Identify which cell holds the provided text, then report its [X, Y] central coordinate. 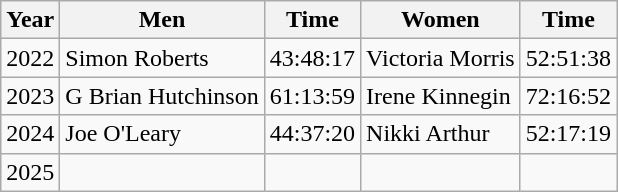
Joe O'Leary [162, 134]
52:17:19 [568, 134]
Year [30, 20]
2023 [30, 96]
61:13:59 [312, 96]
Men [162, 20]
52:51:38 [568, 58]
44:37:20 [312, 134]
2024 [30, 134]
Nikki Arthur [441, 134]
2022 [30, 58]
Women [441, 20]
43:48:17 [312, 58]
Victoria Morris [441, 58]
G Brian Hutchinson [162, 96]
Simon Roberts [162, 58]
2025 [30, 172]
72:16:52 [568, 96]
Irene Kinnegin [441, 96]
